Detect which cell encompasses the target text, then output its [X, Y] center coordinate. 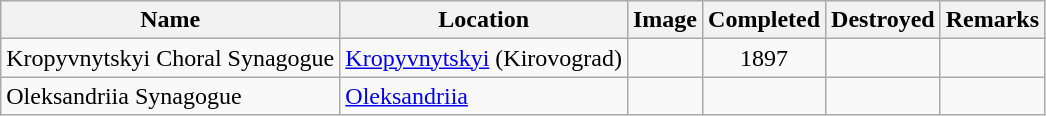
Oleksandriia [484, 96]
Location [484, 20]
Kropyvnytskyi (Kirovograd) [484, 58]
Completed [764, 20]
Remarks [992, 20]
1897 [764, 58]
Name [170, 20]
Kropyvnytskyi Choral Synagogue [170, 58]
Oleksandriia Synagogue [170, 96]
Image [664, 20]
Destroyed [884, 20]
